Return the (x, y) coordinate for the center point of the cell that contains the specified text.  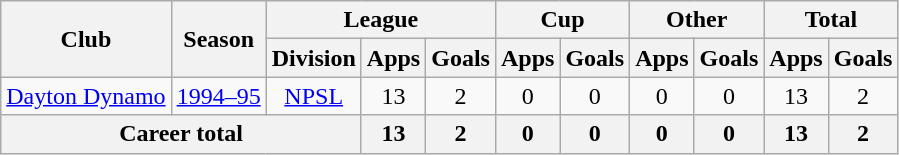
1994–95 (218, 96)
Dayton Dynamo (86, 96)
Career total (182, 134)
Cup (562, 20)
Other (697, 20)
Division (314, 58)
Season (218, 39)
NPSL (314, 96)
League (380, 20)
Total (831, 20)
Club (86, 39)
